From the cell containing the given text, extract its center point as [X, Y] coordinate. 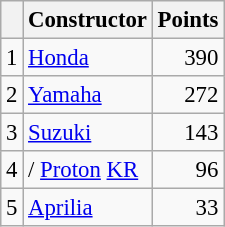
Constructor [88, 20]
272 [188, 95]
Yamaha [88, 95]
96 [188, 170]
4 [12, 170]
390 [188, 58]
Honda [88, 58]
Suzuki [88, 133]
1 [12, 58]
Points [188, 20]
143 [188, 133]
3 [12, 133]
/ Proton KR [88, 170]
5 [12, 208]
Aprilia [88, 208]
2 [12, 95]
33 [188, 208]
